Output the (x, y) coordinate of the center of the cell containing the given text.  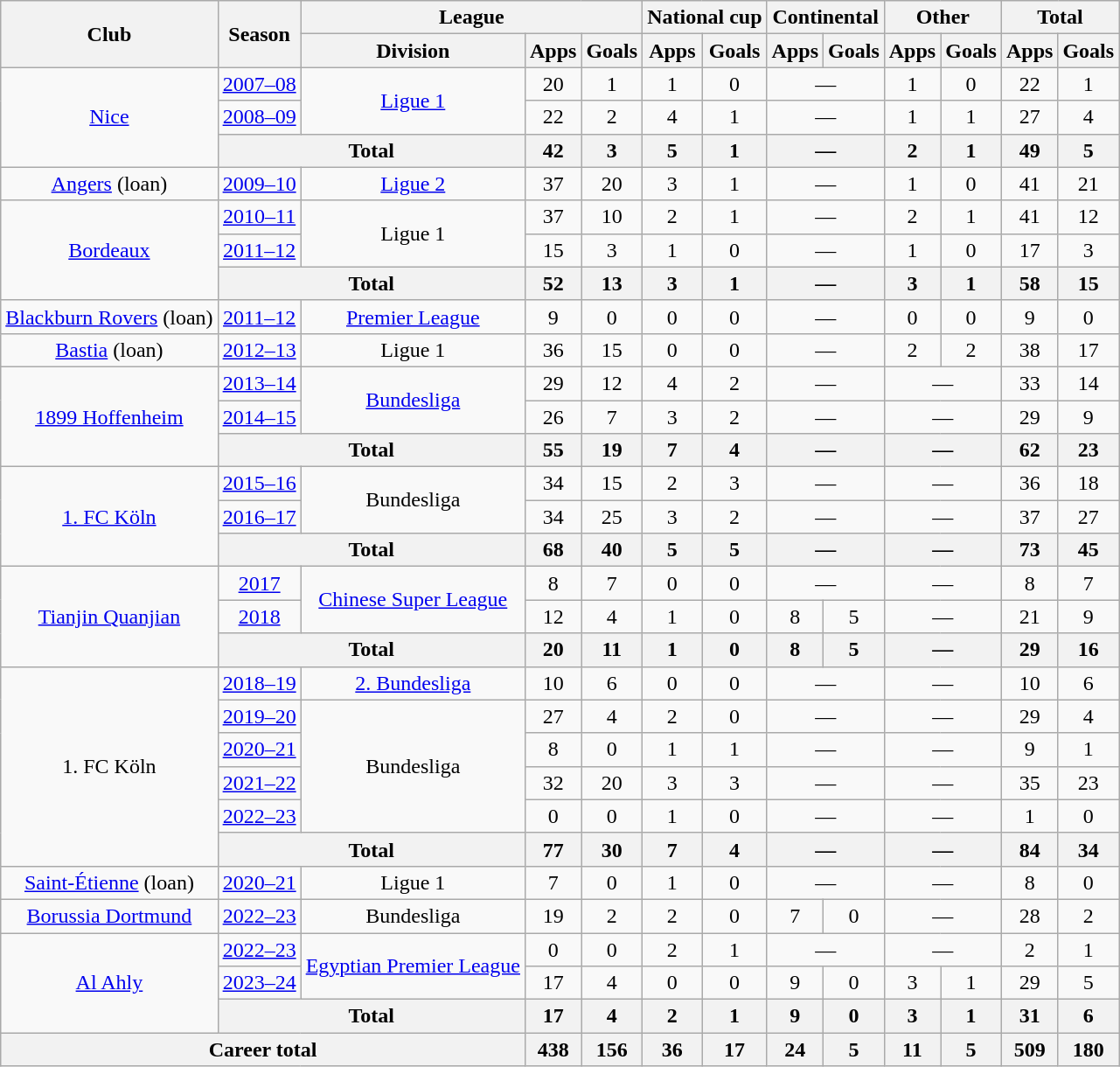
77 (553, 849)
Division (413, 51)
55 (553, 450)
2. Bundesliga (413, 683)
35 (1029, 783)
40 (612, 550)
25 (612, 517)
2013–14 (259, 383)
24 (795, 1050)
Al Ahly (109, 982)
14 (1089, 383)
Other (943, 17)
Egyptian Premier League (413, 966)
28 (1029, 916)
2019–20 (259, 716)
Tianjin Quanjian (109, 617)
68 (553, 550)
Continental (825, 17)
156 (612, 1050)
2015–16 (259, 484)
Premier League (413, 317)
Chinese Super League (413, 600)
16 (1089, 650)
2010–11 (259, 217)
2018 (259, 617)
84 (1029, 849)
2007–08 (259, 84)
Angers (loan) (109, 184)
Bastia (loan) (109, 350)
49 (1029, 150)
Club (109, 34)
Blackburn Rovers (loan) (109, 317)
Career total (263, 1050)
2023–24 (259, 983)
2016–17 (259, 517)
Borussia Dortmund (109, 916)
2008–09 (259, 117)
509 (1029, 1050)
52 (553, 283)
Nice (109, 117)
45 (1089, 550)
2017 (259, 583)
58 (1029, 283)
438 (553, 1050)
2009–10 (259, 184)
2014–15 (259, 417)
18 (1089, 484)
32 (553, 783)
1899 Hoffenheim (109, 416)
2018–19 (259, 683)
Ligue 2 (413, 184)
13 (612, 283)
Bordeaux (109, 250)
62 (1029, 450)
National cup (705, 17)
Season (259, 34)
73 (1029, 550)
30 (612, 849)
38 (1029, 350)
26 (553, 417)
33 (1029, 383)
2012–13 (259, 350)
42 (553, 150)
180 (1089, 1050)
Saint-Étienne (loan) (109, 882)
2021–22 (259, 783)
League (471, 17)
31 (1029, 1016)
